Extract the [X, Y] coordinate from the center of the cell holding the provided text.  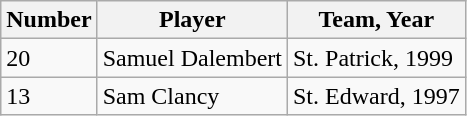
13 [49, 96]
St. Edward, 1997 [376, 96]
St. Patrick, 1999 [376, 58]
Samuel Dalembert [192, 58]
Team, Year [376, 20]
20 [49, 58]
Number [49, 20]
Player [192, 20]
Sam Clancy [192, 96]
